From the cell containing the given text, extract its center point as [X, Y] coordinate. 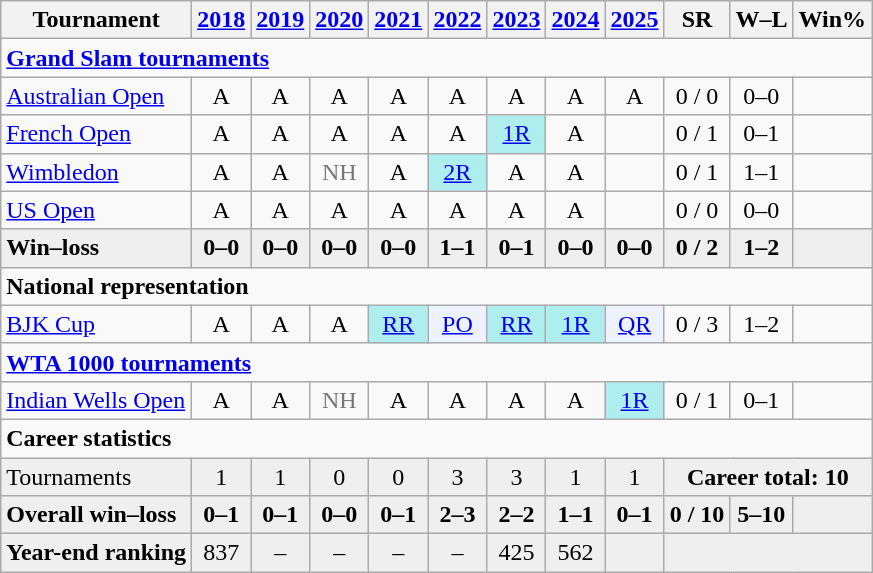
SR [697, 20]
2021 [398, 20]
WTA 1000 tournaments [436, 362]
2018 [222, 20]
Year-end ranking [96, 553]
2023 [516, 20]
425 [516, 553]
2024 [576, 20]
0 / 10 [697, 515]
562 [576, 553]
0 / 3 [697, 324]
2R [458, 172]
QR [634, 324]
Career statistics [436, 438]
5–10 [762, 515]
National representation [436, 286]
2–3 [458, 515]
Win–loss [96, 248]
Tournament [96, 20]
2019 [280, 20]
Tournaments [96, 477]
Career total: 10 [768, 477]
PO [458, 324]
Wimbledon [96, 172]
2022 [458, 20]
Win% [832, 20]
0 / 2 [697, 248]
US Open [96, 210]
BJK Cup [96, 324]
Overall win–loss [96, 515]
837 [222, 553]
Indian Wells Open [96, 400]
2020 [340, 20]
2–2 [516, 515]
2025 [634, 20]
French Open [96, 134]
Australian Open [96, 96]
W–L [762, 20]
Grand Slam tournaments [436, 58]
